Find where the given text appears and provide that cell's center as (X, Y) coordinate. 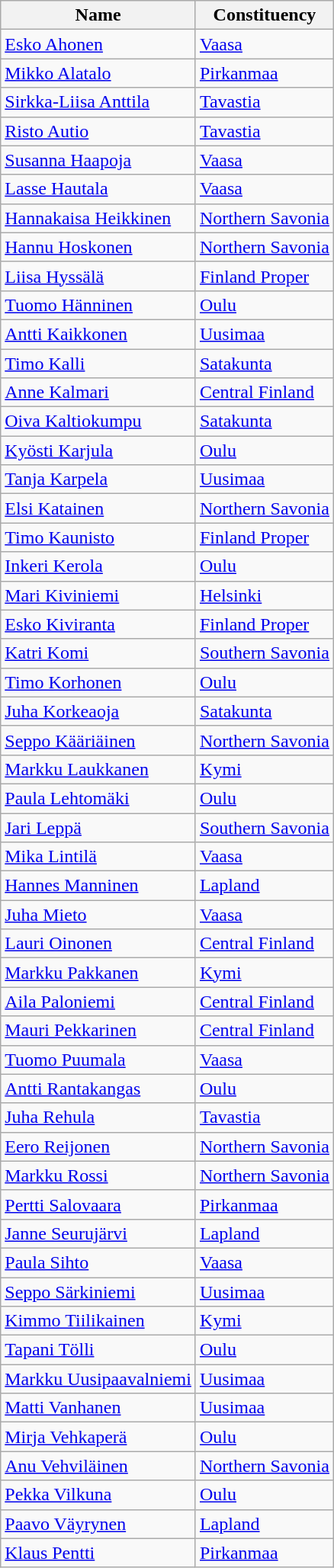
Paula Sihto (98, 1262)
Sirkka-Liisa Anttila (98, 102)
Lauri Oinonen (98, 944)
Mikko Alatalo (98, 73)
Anne Kalmari (98, 393)
Tuomo Puumala (98, 1060)
Antti Rantakangas (98, 1089)
Janne Seurujärvi (98, 1233)
Hannes Manninen (98, 886)
Susanna Haapoja (98, 160)
Elsi Katainen (98, 508)
Mari Kiviniemi (98, 595)
Juha Korkeaoja (98, 711)
Mirja Vehkaperä (98, 1437)
Inkeri Kerola (98, 566)
Seppo Särkiniemi (98, 1292)
Timo Kaunisto (98, 537)
Timo Korhonen (98, 682)
Eero Reijonen (98, 1146)
Liisa Hyssälä (98, 276)
Hannu Hoskonen (98, 247)
Kimmo Tiilikainen (98, 1321)
Pertti Salovaara (98, 1204)
Kyösti Karjula (98, 451)
Lasse Hautala (98, 189)
Aila Paloniemi (98, 1002)
Markku Rossi (98, 1175)
Mauri Pekkarinen (98, 1031)
Paavo Väyrynen (98, 1524)
Tanja Karpela (98, 479)
Mika Lintilä (98, 857)
Markku Uusipaavalniemi (98, 1379)
Pekka Vilkuna (98, 1495)
Constituency (264, 15)
Jari Leppä (98, 827)
Paula Lehtomäki (98, 798)
Juha Mieto (98, 915)
Risto Autio (98, 131)
Klaus Pentti (98, 1553)
Name (98, 15)
Anu Vehviläinen (98, 1466)
Juha Rehula (98, 1117)
Oiva Kaltiokumpu (98, 422)
Helsinki (264, 595)
Tuomo Hänninen (98, 305)
Timo Kalli (98, 364)
Tapani Tölli (98, 1350)
Esko Ahonen (98, 44)
Markku Laukkanen (98, 769)
Seppo Kääriäinen (98, 740)
Antti Kaikkonen (98, 334)
Katri Komi (98, 653)
Matti Vanhanen (98, 1408)
Hannakaisa Heikkinen (98, 218)
Esko Kiviranta (98, 624)
Markku Pakkanen (98, 973)
